Search for the cell housing the specified text and yield its (X, Y) center coordinate. 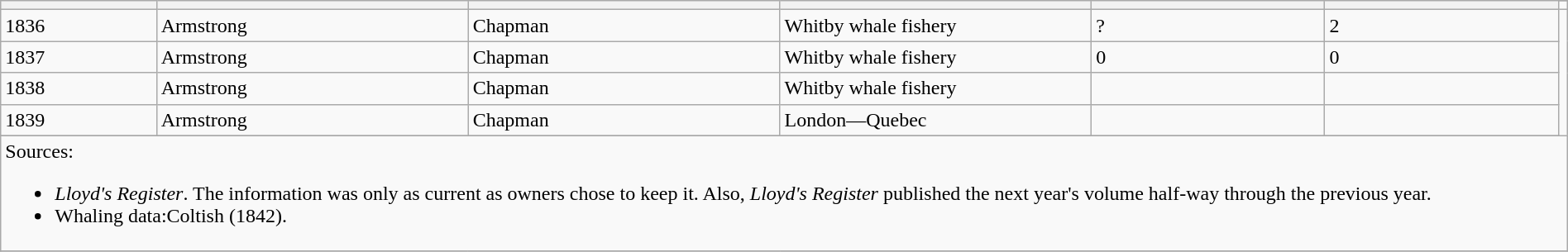
? (1208, 26)
1838 (79, 88)
London—Quebec (936, 120)
1836 (79, 26)
2 (1441, 26)
1839 (79, 120)
1837 (79, 57)
